Output the (x, y) coordinate of the center of the cell containing the given text.  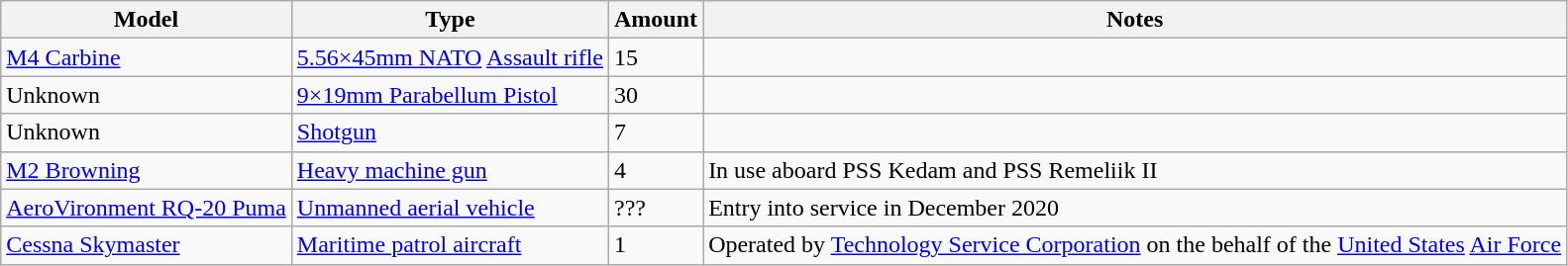
30 (656, 95)
In use aboard PSS Kedam and PSS Remeliik II (1135, 170)
15 (656, 57)
AeroVironment RQ-20 Puma (147, 208)
1 (656, 245)
Type (450, 20)
9×19mm Parabellum Pistol (450, 95)
Operated by Technology Service Corporation on the behalf of the United States Air Force (1135, 245)
Heavy machine gun (450, 170)
Amount (656, 20)
Unmanned aerial vehicle (450, 208)
7 (656, 133)
M2 Browning (147, 170)
Entry into service in December 2020 (1135, 208)
5.56×45mm NATO Assault rifle (450, 57)
M4 Carbine (147, 57)
??? (656, 208)
Maritime patrol aircraft (450, 245)
Cessna Skymaster (147, 245)
Notes (1135, 20)
Shotgun (450, 133)
Model (147, 20)
4 (656, 170)
